Locate the cell with the specified text and output its (X, Y) center coordinate. 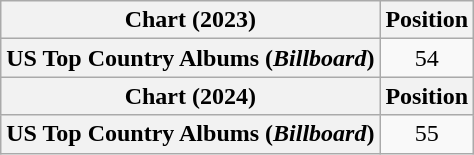
Chart (2023) (190, 20)
55 (427, 134)
54 (427, 58)
Chart (2024) (190, 96)
